Return the (X, Y) coordinate for the center point of the cell that contains the specified text.  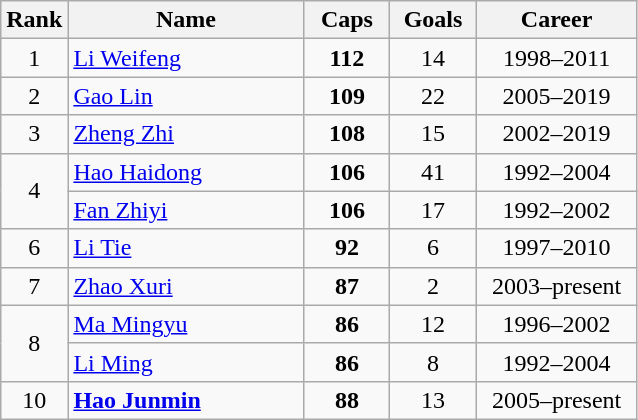
Name (186, 20)
4 (34, 191)
88 (347, 400)
Li Weifeng (186, 58)
109 (347, 96)
Gao Lin (186, 96)
87 (347, 286)
Li Ming (186, 362)
Career (556, 20)
7 (34, 286)
13 (433, 400)
15 (433, 134)
Rank (34, 20)
Li Tie (186, 248)
12 (433, 324)
41 (433, 172)
112 (347, 58)
2005–present (556, 400)
17 (433, 210)
14 (433, 58)
92 (347, 248)
1998–2011 (556, 58)
1996–2002 (556, 324)
2005–2019 (556, 96)
Hao Haidong (186, 172)
2002–2019 (556, 134)
108 (347, 134)
Hao Junmin (186, 400)
22 (433, 96)
1992–2002 (556, 210)
1997–2010 (556, 248)
Zhao Xuri (186, 286)
Ma Mingyu (186, 324)
10 (34, 400)
Goals (433, 20)
1 (34, 58)
Caps (347, 20)
Fan Zhiyi (186, 210)
2003–present (556, 286)
Zheng Zhi (186, 134)
3 (34, 134)
